Provide the [X, Y] coordinate of the cell's center where the given text is located.  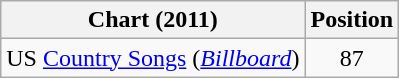
87 [352, 58]
Chart (2011) [153, 20]
Position [352, 20]
US Country Songs (Billboard) [153, 58]
